From the cell containing the given text, extract its center point as (x, y) coordinate. 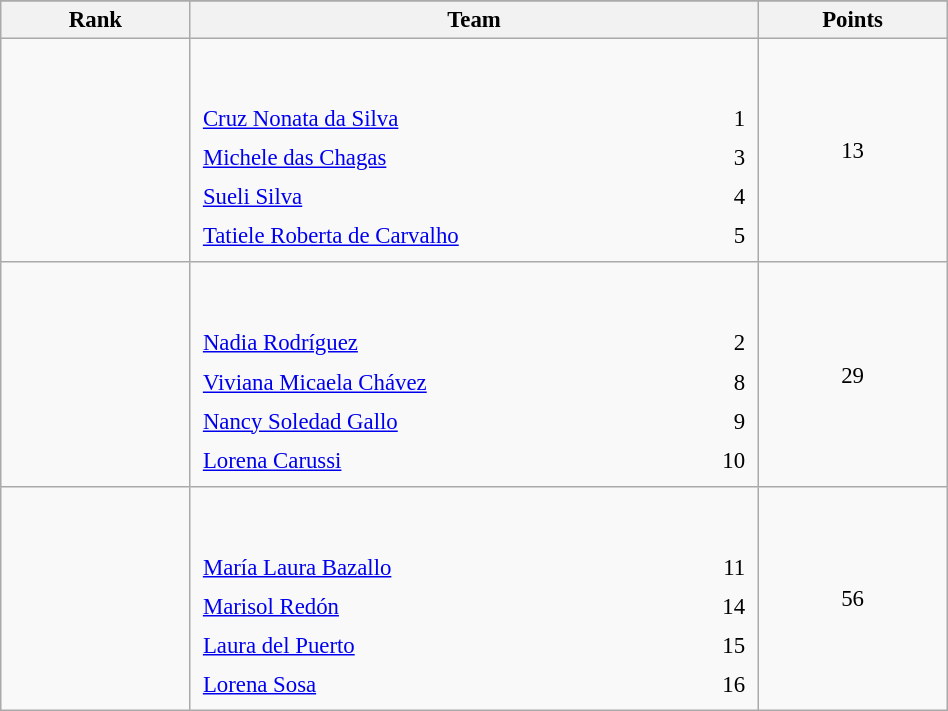
María Laura Bazallo 11 Marisol Redón 14 Laura del Puerto 15 Lorena Sosa 16 (474, 598)
10 (717, 460)
11 (711, 567)
Sueli Silva (452, 197)
Marisol Redón (434, 606)
Laura del Puerto (434, 645)
1 (730, 119)
14 (711, 606)
Nadia Rodríguez (439, 343)
9 (717, 421)
8 (717, 382)
Rank (96, 20)
Nadia Rodríguez 2 Viviana Micaela Chávez 8 Nancy Soledad Gallo 9 Lorena Carussi 10 (474, 374)
15 (711, 645)
5 (730, 236)
Lorena Carussi (439, 460)
Viviana Micaela Chávez (439, 382)
Points (852, 20)
13 (852, 151)
María Laura Bazallo (434, 567)
2 (717, 343)
56 (852, 598)
16 (711, 684)
3 (730, 158)
Tatiele Roberta de Carvalho (452, 236)
Michele das Chagas (452, 158)
Cruz Nonata da Silva (452, 119)
Cruz Nonata da Silva 1 Michele das Chagas 3 Sueli Silva 4 Tatiele Roberta de Carvalho 5 (474, 151)
Lorena Sosa (434, 684)
4 (730, 197)
29 (852, 374)
Nancy Soledad Gallo (439, 421)
Team (474, 20)
